From the cell containing the given text, extract its center point as [x, y] coordinate. 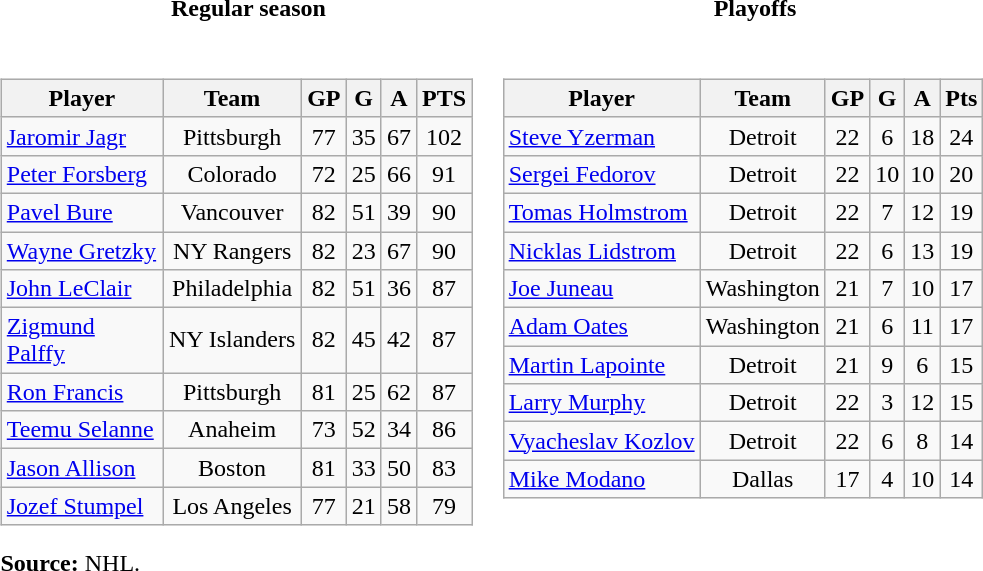
Vyacheslav Kozlov [602, 441]
Ron Francis [82, 392]
20 [962, 174]
66 [398, 174]
18 [922, 136]
23 [364, 251]
11 [922, 327]
50 [398, 468]
Boston [232, 468]
8 [922, 441]
Philadelphia [232, 289]
13 [922, 251]
Colorado [232, 174]
83 [444, 468]
NY Islanders [232, 340]
Pavel Bure [82, 212]
Steve Yzerman [602, 136]
Zigmund Palffy [82, 340]
102 [444, 136]
Los Angeles [232, 506]
NY Rangers [232, 251]
Jason Allison [82, 468]
Nicklas Lidstrom [602, 251]
Tomas Holmstrom [602, 212]
Wayne Gretzky [82, 251]
24 [962, 136]
Martin Lapointe [602, 365]
58 [398, 506]
36 [398, 289]
Jozef Stumpel [82, 506]
52 [364, 430]
72 [324, 174]
86 [444, 430]
PTS [444, 98]
Pts [962, 98]
73 [324, 430]
Sergei Fedorov [602, 174]
42 [398, 340]
45 [364, 340]
Dallas [762, 479]
Peter Forsberg [82, 174]
91 [444, 174]
Teemu Selanne [82, 430]
Vancouver [232, 212]
Larry Murphy [602, 403]
Jaromir Jagr [82, 136]
33 [364, 468]
Joe Juneau [602, 289]
4 [888, 479]
62 [398, 392]
3 [888, 403]
39 [398, 212]
Anaheim [232, 430]
John LeClair [82, 289]
79 [444, 506]
Adam Oates [602, 327]
Mike Modano [602, 479]
9 [888, 365]
35 [364, 136]
34 [398, 430]
